Return the (X, Y) coordinate for the center point of the cell that contains the specified text.  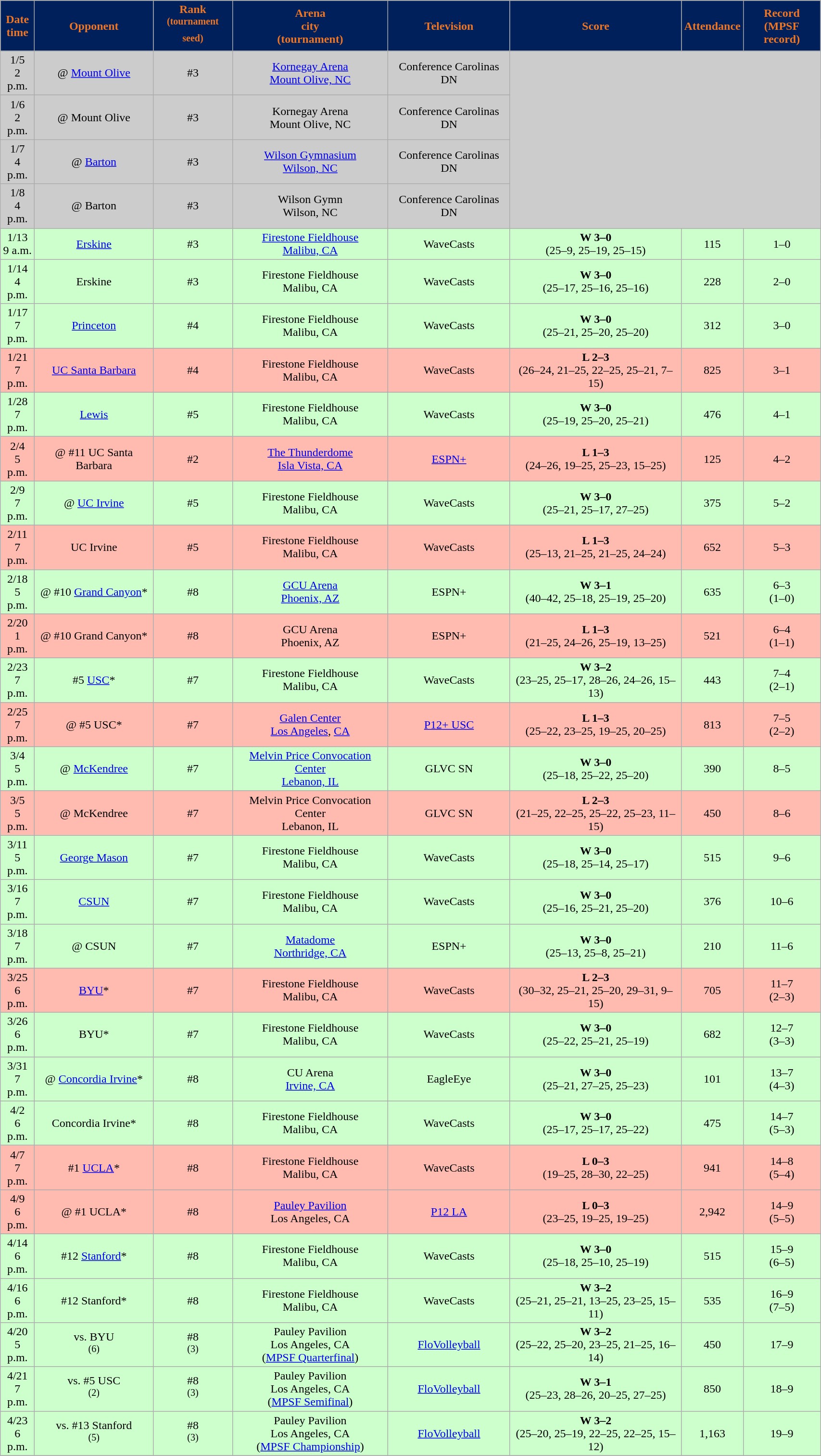
MatadomeNorthridge, CA (310, 946)
Opponent (94, 26)
W 3–2(25–21, 25–21, 13–25, 23–25, 15–11) (595, 1301)
3/45 p.m. (17, 769)
2–0 (782, 281)
13–7(4–3) (782, 1079)
W 3–0(25–21, 27–25, 25–23) (595, 1079)
4/77 p.m. (17, 1167)
11–7(2–3) (782, 990)
6–3(1–0) (782, 592)
3/187 p.m. (17, 946)
W 3–2(25–20, 25–19, 22–25, 22–25, 15–12) (595, 1433)
#1 UCLA* (94, 1167)
Pauley PavilionLos Angeles, CA(MPSF Quarterfinal) (310, 1345)
W 3–0(25–18, 25–22, 25–20) (595, 769)
L 1–3(25–22, 23–25, 19–25, 20–25) (595, 725)
10–6 (782, 902)
18–9 (782, 1389)
@ Concordia Irvine* (94, 1079)
#2 (193, 459)
210 (712, 946)
535 (712, 1301)
W 3–0(25–9, 25–19, 25–15) (595, 243)
L 2–3(30–32, 25–21, 25–20, 29–31, 9–15) (595, 990)
1/177 p.m. (17, 326)
1/287 p.m. (17, 414)
W 3–0(25–16, 25–21, 25–20) (595, 902)
L 2–3(26–24, 21–25, 22–25, 25–21, 7–15) (595, 370)
7–4(2–1) (782, 680)
228 (712, 281)
8–6 (782, 813)
vs. #13 Stanford (5) (94, 1433)
4–1 (782, 414)
W 3–0(25–17, 25–16, 25–16) (595, 281)
1–0 (782, 243)
1/74 p.m. (17, 162)
L 1–3(24–26, 19–25, 25–23, 15–25) (595, 459)
@ CSUN (94, 946)
W 3–0(25–19, 25–20, 25–21) (595, 414)
Pauley PavilionLos Angeles, CA(MPSF Championship) (310, 1433)
L 1–3(25–13, 21–25, 21–25, 24–24) (595, 547)
2/185 p.m. (17, 592)
2/201 p.m. (17, 636)
vs. #5 USC (2) (94, 1389)
UC Irvine (94, 547)
@ #11 UC Santa Barbara (94, 459)
475 (712, 1123)
521 (712, 636)
4/236 p.m. (17, 1433)
@ UC Irvine (94, 503)
6–4(1–1) (782, 636)
3/55 p.m. (17, 813)
4/96 p.m. (17, 1212)
Television (449, 26)
Pauley PavilionLos Angeles, CA (310, 1212)
Princeton (94, 326)
635 (712, 592)
3–0 (782, 326)
W 3–0(25–21, 25–17, 27–25) (595, 503)
11–6 (782, 946)
14–7(5–3) (782, 1123)
2/117 p.m. (17, 547)
2/45 p.m. (17, 459)
15–9(6–5) (782, 1256)
4–2 (782, 459)
L 1–3(21–25, 24–26, 25–19, 13–25) (595, 636)
1,163 (712, 1433)
14–9(5–5) (782, 1212)
3/317 p.m. (17, 1079)
CU ArenaIrvine, CA (310, 1079)
CSUN (94, 902)
@ #5 USC* (94, 725)
Pauley PavilionLos Angeles, CA(MPSF Semifinal) (310, 1389)
4/166 p.m. (17, 1301)
Score (595, 26)
9–6 (782, 857)
4/146 p.m. (17, 1256)
3/167 p.m. (17, 902)
682 (712, 1035)
825 (712, 370)
W 3–0(25–22, 25–21, 25–19) (595, 1035)
16–9(7–5) (782, 1301)
2/97 p.m. (17, 503)
3/256 p.m. (17, 990)
101 (712, 1079)
813 (712, 725)
14–8(5–4) (782, 1167)
W 3–1(25–23, 28–26, 20–25, 27–25) (595, 1389)
375 (712, 503)
Wilson GymnasiumWilson, NC (310, 162)
5–3 (782, 547)
Galen CenterLos Angeles, CA (310, 725)
7–5(2–2) (782, 725)
W 3–0(25–18, 25–10, 25–19) (595, 1256)
Datetime (17, 26)
Lewis (94, 414)
3–1 (782, 370)
1/62 p.m. (17, 117)
5–2 (782, 503)
George Mason (94, 857)
L 2–3(21–25, 22–25, 25–22, 25–23, 11–15) (595, 813)
W 3–0(25–17, 25–17, 25–22) (595, 1123)
2/237 p.m. (17, 680)
115 (712, 243)
390 (712, 769)
W 3–1(40–42, 25–18, 25–19, 25–20) (595, 592)
941 (712, 1167)
3/115 p.m. (17, 857)
4/217 p.m. (17, 1389)
W 3–0(25–21, 25–20, 25–20) (595, 326)
850 (712, 1389)
Wilson GymnWilson, NC (310, 206)
705 (712, 990)
Attendance (712, 26)
312 (712, 326)
8–5 (782, 769)
1/217 p.m. (17, 370)
376 (712, 902)
@ #1 UCLA* (94, 1212)
4/205 p.m. (17, 1345)
W 3–0(25–13, 25–8, 25–21) (595, 946)
The ThunderdomeIsla Vista, CA (310, 459)
Record(MPSF record) (782, 26)
1/84 p.m. (17, 206)
P12+ USC (449, 725)
4/26 p.m. (17, 1123)
Rank(tournament seed) (193, 26)
Arenacity(tournament) (310, 26)
125 (712, 459)
443 (712, 680)
3/266 p.m. (17, 1035)
19–9 (782, 1433)
652 (712, 547)
476 (712, 414)
1/144 p.m. (17, 281)
2,942 (712, 1212)
vs. BYU (6) (94, 1345)
Concordia Irvine* (94, 1123)
12–7(3–3) (782, 1035)
17–9 (782, 1345)
P12 LA (449, 1212)
EagleEye (449, 1079)
W 3–0(25–18, 25–14, 25–17) (595, 857)
L 0–3 (23–25, 19–25, 19–25) (595, 1212)
1/52 p.m. (17, 73)
L 0–3 (19–25, 28–30, 22–25) (595, 1167)
1/139 a.m. (17, 243)
#5 USC* (94, 680)
W 3–2(25–22, 25–20, 23–25, 21–25, 16–14) (595, 1345)
UC Santa Barbara (94, 370)
2/257 p.m. (17, 725)
W 3–2(23–25, 25–17, 28–26, 24–26, 15–13) (595, 680)
